Pinpoint the cell where the given text exists, returning its (X, Y) midpoint coordinate. 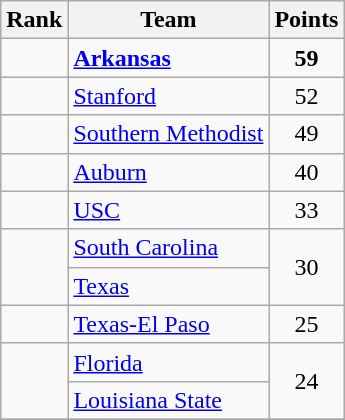
Southern Methodist (168, 134)
Texas-El Paso (168, 324)
24 (306, 381)
Arkansas (168, 58)
Florida (168, 362)
Louisiana State (168, 400)
Team (168, 20)
25 (306, 324)
40 (306, 172)
USC (168, 210)
South Carolina (168, 248)
Points (306, 20)
59 (306, 58)
30 (306, 267)
49 (306, 134)
52 (306, 96)
Texas (168, 286)
Stanford (168, 96)
33 (306, 210)
Rank (34, 20)
Auburn (168, 172)
